Search for the cell housing the specified text and yield its (x, y) center coordinate. 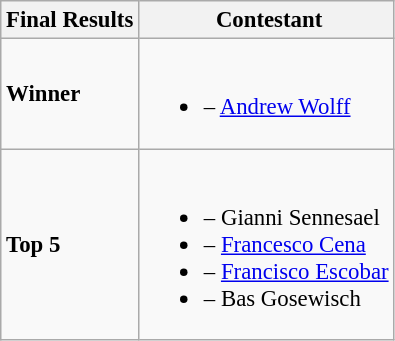
– Andrew Wolff (266, 94)
Final Results (70, 20)
– Gianni Sennesael – Francesco Cena – Francisco Escobar – Bas Gosewisch (266, 244)
Winner (70, 94)
Contestant (266, 20)
Top 5 (70, 244)
